From the cell containing the given text, extract its center point as (X, Y) coordinate. 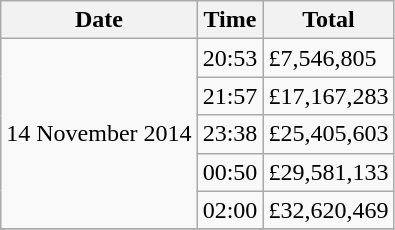
£29,581,133 (328, 172)
02:00 (230, 210)
23:38 (230, 134)
20:53 (230, 58)
£17,167,283 (328, 96)
Total (328, 20)
£7,546,805 (328, 58)
00:50 (230, 172)
21:57 (230, 96)
14 November 2014 (99, 134)
£25,405,603 (328, 134)
£32,620,469 (328, 210)
Time (230, 20)
Date (99, 20)
